Search for the cell housing the specified text and yield its [X, Y] center coordinate. 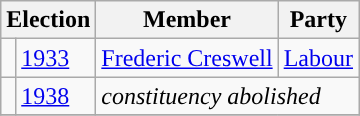
Labour [318, 58]
Frederic Creswell [187, 58]
Election [48, 20]
constituency abolished [228, 96]
1938 [56, 96]
Member [187, 20]
1933 [56, 58]
Party [318, 20]
